Determine the (x, y) coordinate at the center of the cell enclosing the given text.  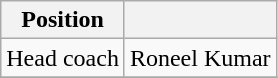
Head coach (63, 58)
Position (63, 20)
Roneel Kumar (200, 58)
